Capture the cell that displays the provided text and extract its [x, y] central coordinate. 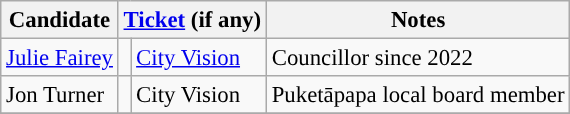
Notes [418, 20]
Candidate [60, 20]
Julie Fairey [60, 58]
Jon Turner [60, 95]
Puketāpapa local board member [418, 95]
Ticket (if any) [192, 20]
Councillor since 2022 [418, 58]
